Locate the cell with the specified text and output its [X, Y] center coordinate. 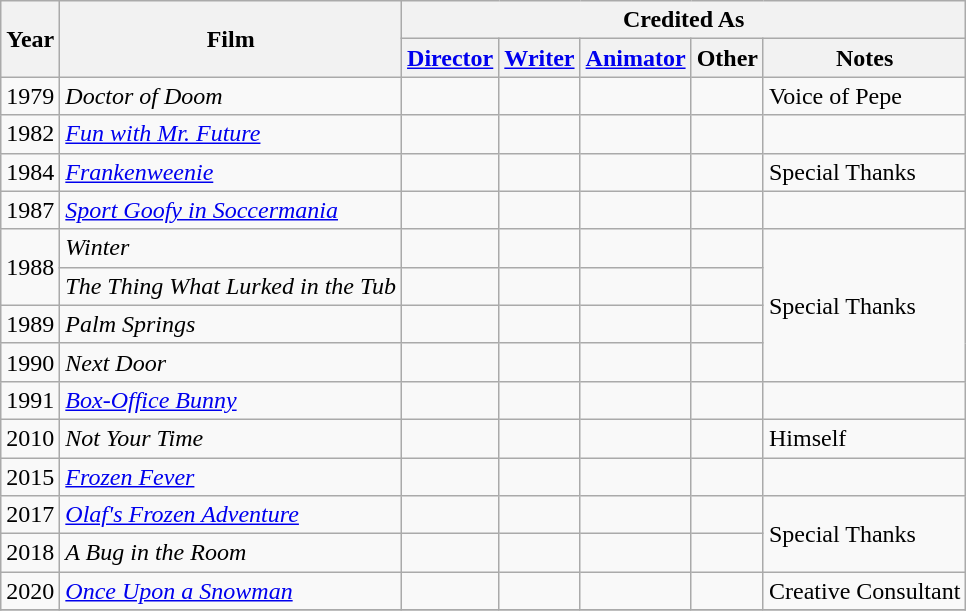
Palm Springs [231, 324]
Next Door [231, 362]
Doctor of Doom [231, 96]
Voice of Pepe [864, 96]
Sport Goofy in Soccermania [231, 210]
2020 [30, 591]
2018 [30, 553]
Box-Office Bunny [231, 400]
1989 [30, 324]
Not Your Time [231, 438]
Film [231, 39]
1979 [30, 96]
Frankenweenie [231, 172]
1988 [30, 267]
2017 [30, 515]
Credited As [684, 20]
1991 [30, 400]
1984 [30, 172]
1982 [30, 134]
Winter [231, 248]
Director [450, 58]
1990 [30, 362]
Notes [864, 58]
2015 [30, 477]
2010 [30, 438]
Other [727, 58]
Olaf's Frozen Adventure [231, 515]
Once Upon a Snowman [231, 591]
The Thing What Lurked in the Tub [231, 286]
Fun with Mr. Future [231, 134]
Year [30, 39]
Animator [636, 58]
Creative Consultant [864, 591]
Frozen Fever [231, 477]
1987 [30, 210]
Writer [540, 58]
A Bug in the Room [231, 553]
Himself [864, 438]
